Find where the given text appears and provide that cell's center as (x, y) coordinate. 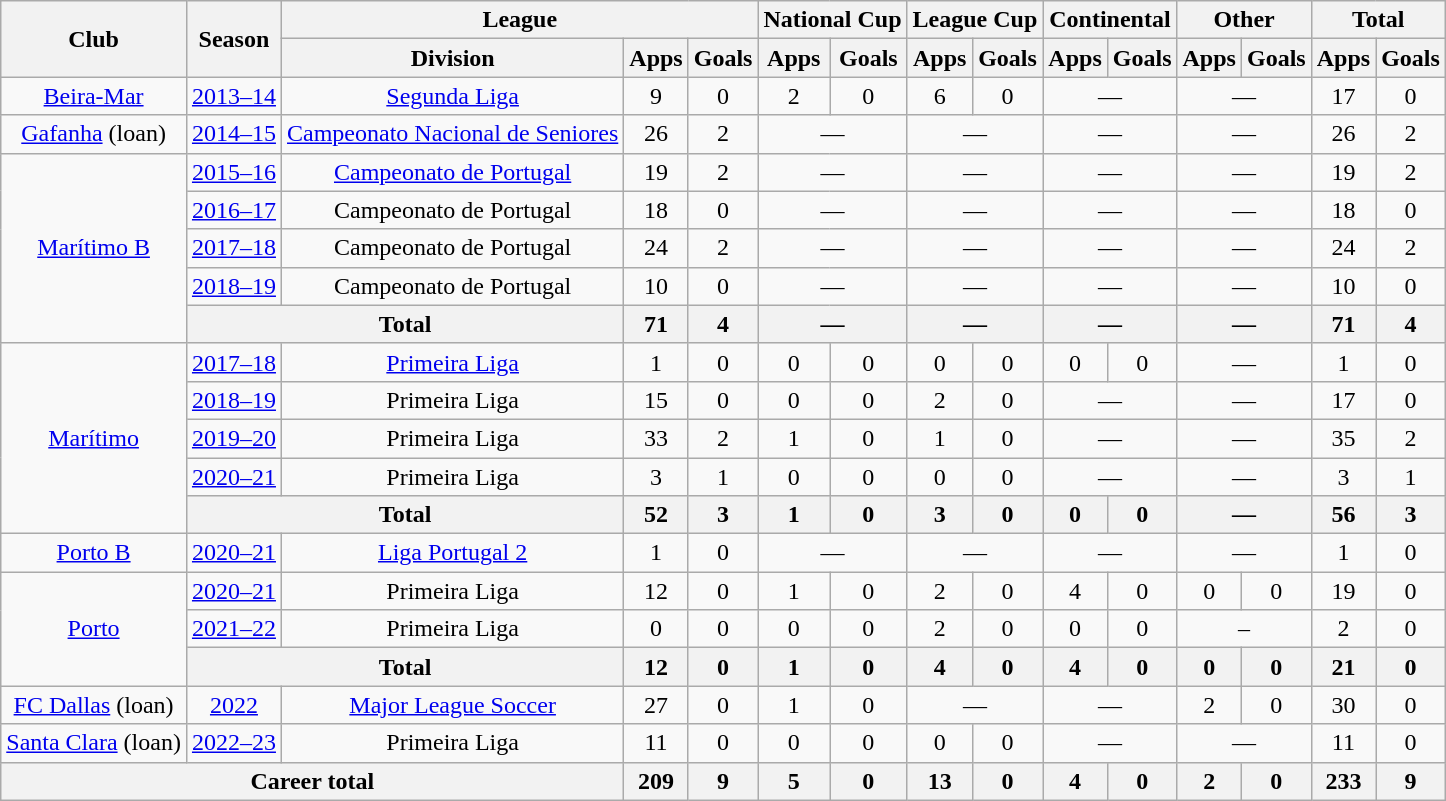
Season (234, 39)
5 (794, 781)
Porto B (94, 553)
30 (1343, 705)
209 (656, 781)
35 (1343, 438)
– (1244, 629)
2015–16 (234, 172)
2021–22 (234, 629)
Beira-Mar (94, 96)
Segunda Liga (452, 96)
52 (656, 515)
2019–20 (234, 438)
Porto (94, 629)
2013–14 (234, 96)
33 (656, 438)
Club (94, 39)
Division (452, 58)
Major League Soccer (452, 705)
Career total (312, 781)
National Cup (832, 20)
15 (656, 400)
2022–23 (234, 743)
21 (1343, 667)
27 (656, 705)
League Cup (975, 20)
Continental (1110, 20)
League (519, 20)
6 (940, 96)
Santa Clara (loan) (94, 743)
Liga Portugal 2 (452, 553)
56 (1343, 515)
2016–17 (234, 210)
Gafanha (loan) (94, 134)
Campeonato Nacional de Seniores (452, 134)
13 (940, 781)
2014–15 (234, 134)
Marítimo B (94, 248)
FC Dallas (loan) (94, 705)
Other (1244, 20)
Marítimo (94, 438)
2022 (234, 705)
233 (1343, 781)
